Locate the cell with the specified text and output its (X, Y) center coordinate. 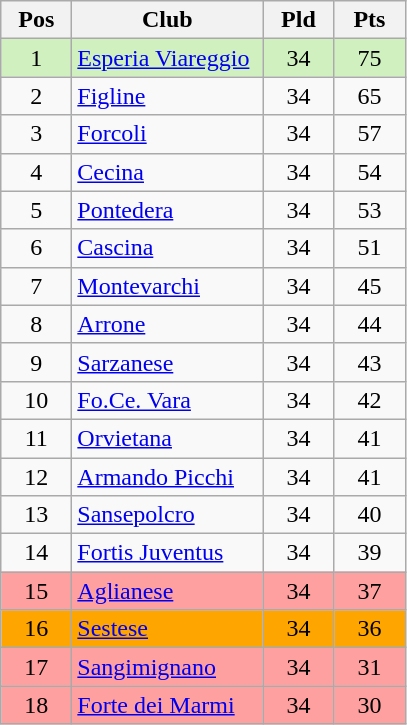
6 (36, 248)
7 (36, 286)
8 (36, 324)
Sarzanese (168, 362)
Esperia Viareggio (168, 58)
12 (36, 477)
44 (370, 324)
Pts (370, 20)
11 (36, 438)
45 (370, 286)
65 (370, 96)
53 (370, 210)
Pos (36, 20)
10 (36, 400)
Forcoli (168, 134)
51 (370, 248)
Sangimignano (168, 667)
36 (370, 629)
Cecina (168, 172)
Fo.Ce. Vara (168, 400)
5 (36, 210)
75 (370, 58)
40 (370, 515)
Figline (168, 96)
54 (370, 172)
Pld (298, 20)
Sestese (168, 629)
37 (370, 591)
Montevarchi (168, 286)
Club (168, 20)
3 (36, 134)
Arrone (168, 324)
Cascina (168, 248)
4 (36, 172)
18 (36, 705)
57 (370, 134)
31 (370, 667)
43 (370, 362)
Pontedera (168, 210)
13 (36, 515)
Aglianese (168, 591)
2 (36, 96)
Forte dei Marmi (168, 705)
Armando Picchi (168, 477)
16 (36, 629)
15 (36, 591)
17 (36, 667)
39 (370, 553)
14 (36, 553)
1 (36, 58)
Sansepolcro (168, 515)
42 (370, 400)
Orvietana (168, 438)
9 (36, 362)
30 (370, 705)
Fortis Juventus (168, 553)
